Scan for the cell matching the given text and deliver its [x, y] coordinate at center. 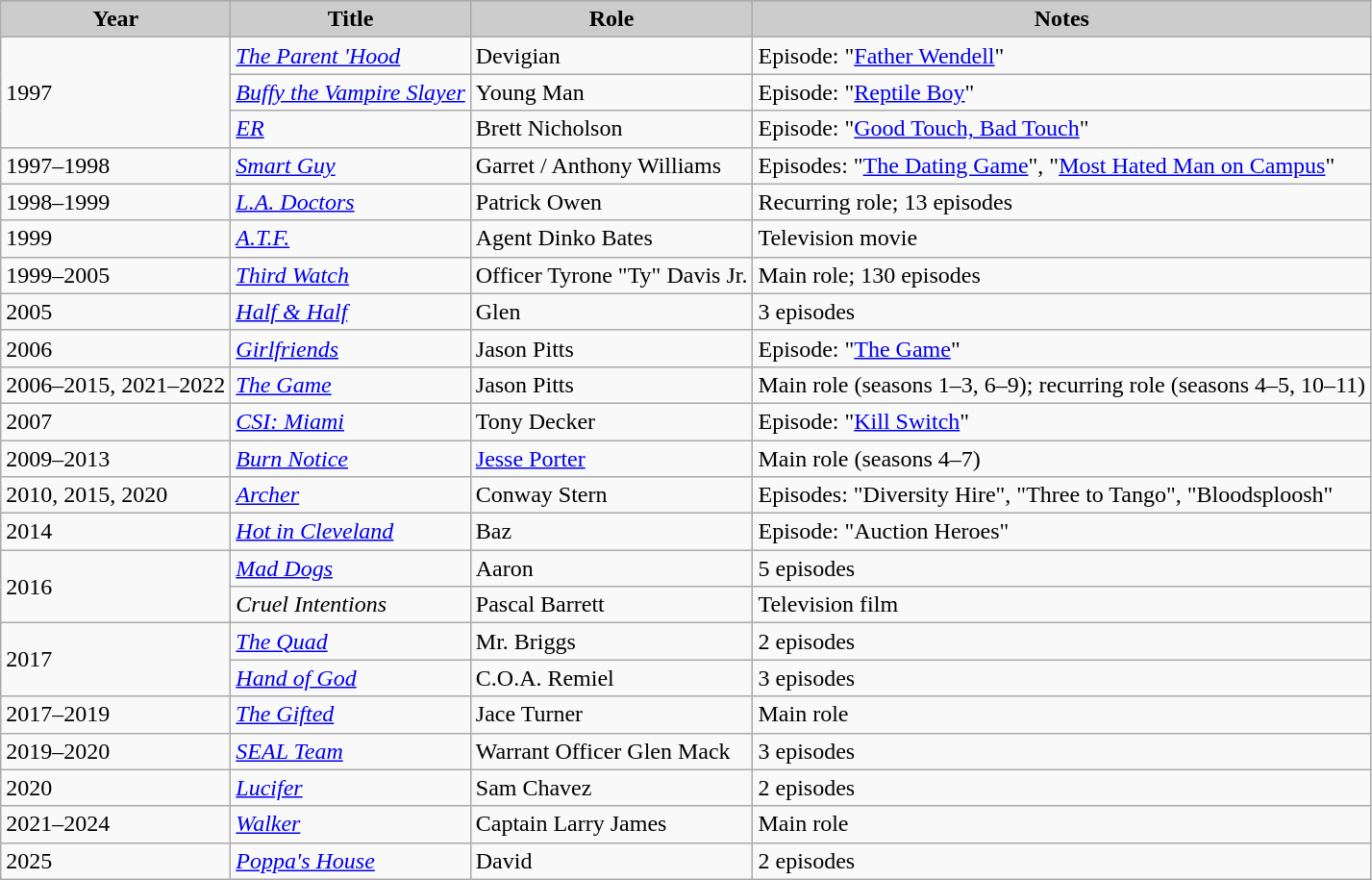
2020 [115, 788]
Episode: "Good Touch, Bad Touch" [1061, 129]
The Game [350, 385]
Glen [611, 312]
Pascal Barrett [611, 605]
Devigian [611, 56]
2025 [115, 861]
Brett Nicholson [611, 129]
Agent Dinko Bates [611, 239]
Archer [350, 495]
2014 [115, 532]
David [611, 861]
Lucifer [350, 788]
Conway Stern [611, 495]
Aaron [611, 568]
Smart Guy [350, 165]
Tony Decker [611, 421]
Episode: "Reptile Boy" [1061, 92]
Patrick Owen [611, 202]
5 episodes [1061, 568]
Main role (seasons 4–7) [1061, 459]
Episodes: "The Dating Game", "Most Hated Man on Campus" [1061, 165]
Officer Tyrone "Ty" Davis Jr. [611, 275]
Main role; 130 episodes [1061, 275]
2021–2024 [115, 824]
2017–2019 [115, 715]
Recurring role; 13 episodes [1061, 202]
Sam Chavez [611, 788]
2006 [115, 348]
1997–1998 [115, 165]
Third Watch [350, 275]
CSI: Miami [350, 421]
1998–1999 [115, 202]
The Quad [350, 641]
Episode: "Kill Switch" [1061, 421]
The Parent 'Hood [350, 56]
2005 [115, 312]
Episodes: "Diversity Hire", "Three to Tango", "Bloodsploosh" [1061, 495]
2010, 2015, 2020 [115, 495]
Buffy the Vampire Slayer [350, 92]
C.O.A. Remiel [611, 678]
Role [611, 19]
Year [115, 19]
The Gifted [350, 715]
1997 [115, 92]
Garret / Anthony Williams [611, 165]
Baz [611, 532]
Young Man [611, 92]
ER [350, 129]
2019–2020 [115, 751]
2017 [115, 660]
Episode: "Auction Heroes" [1061, 532]
1999–2005 [115, 275]
Captain Larry James [611, 824]
Hot in Cleveland [350, 532]
2016 [115, 587]
Hand of God [350, 678]
Half & Half [350, 312]
Warrant Officer Glen Mack [611, 751]
Television film [1061, 605]
Television movie [1061, 239]
A.T.F. [350, 239]
SEAL Team [350, 751]
Walker [350, 824]
Burn Notice [350, 459]
Mr. Briggs [611, 641]
Poppa's House [350, 861]
Jace Turner [611, 715]
Mad Dogs [350, 568]
Episode: "The Game" [1061, 348]
2009–2013 [115, 459]
2007 [115, 421]
Title [350, 19]
1999 [115, 239]
L.A. Doctors [350, 202]
Episode: "Father Wendell" [1061, 56]
Notes [1061, 19]
2006–2015, 2021–2022 [115, 385]
Girlfriends [350, 348]
Cruel Intentions [350, 605]
Jesse Porter [611, 459]
Main role (seasons 1–3, 6–9); recurring role (seasons 4–5, 10–11) [1061, 385]
